Extract the (X, Y) coordinate from the center of the cell holding the provided text.  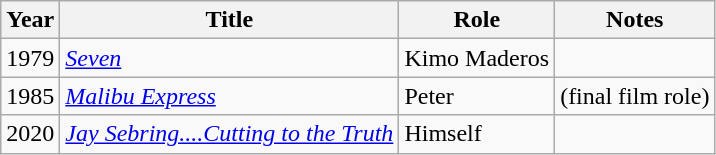
Malibu Express (230, 96)
Notes (635, 20)
(final film role) (635, 96)
Kimo Maderos (477, 58)
2020 (30, 134)
Title (230, 20)
Seven (230, 58)
Peter (477, 96)
Jay Sebring....Cutting to the Truth (230, 134)
Year (30, 20)
Himself (477, 134)
Role (477, 20)
1979 (30, 58)
1985 (30, 96)
